Return [X, Y] of the center of cell containing provided text 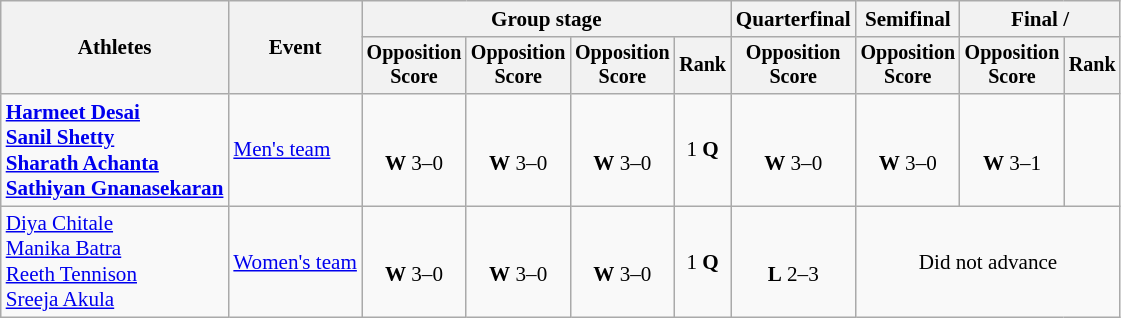
Athletes [115, 48]
Women's team [294, 262]
Men's team [294, 150]
Group stage [546, 18]
Final / [1040, 18]
Harmeet DesaiSanil ShettySharath AchantaSathiyan Gnanasekaran [115, 150]
W 3–1 [1012, 150]
Did not advance [988, 262]
Quarterfinal [794, 18]
Diya Chitale Manika Batra Reeth Tennison Sreeja Akula [115, 262]
L 2–3 [794, 262]
Event [294, 48]
Semifinal [908, 18]
